Pinpoint the cell where the given text exists, returning its [x, y] midpoint coordinate. 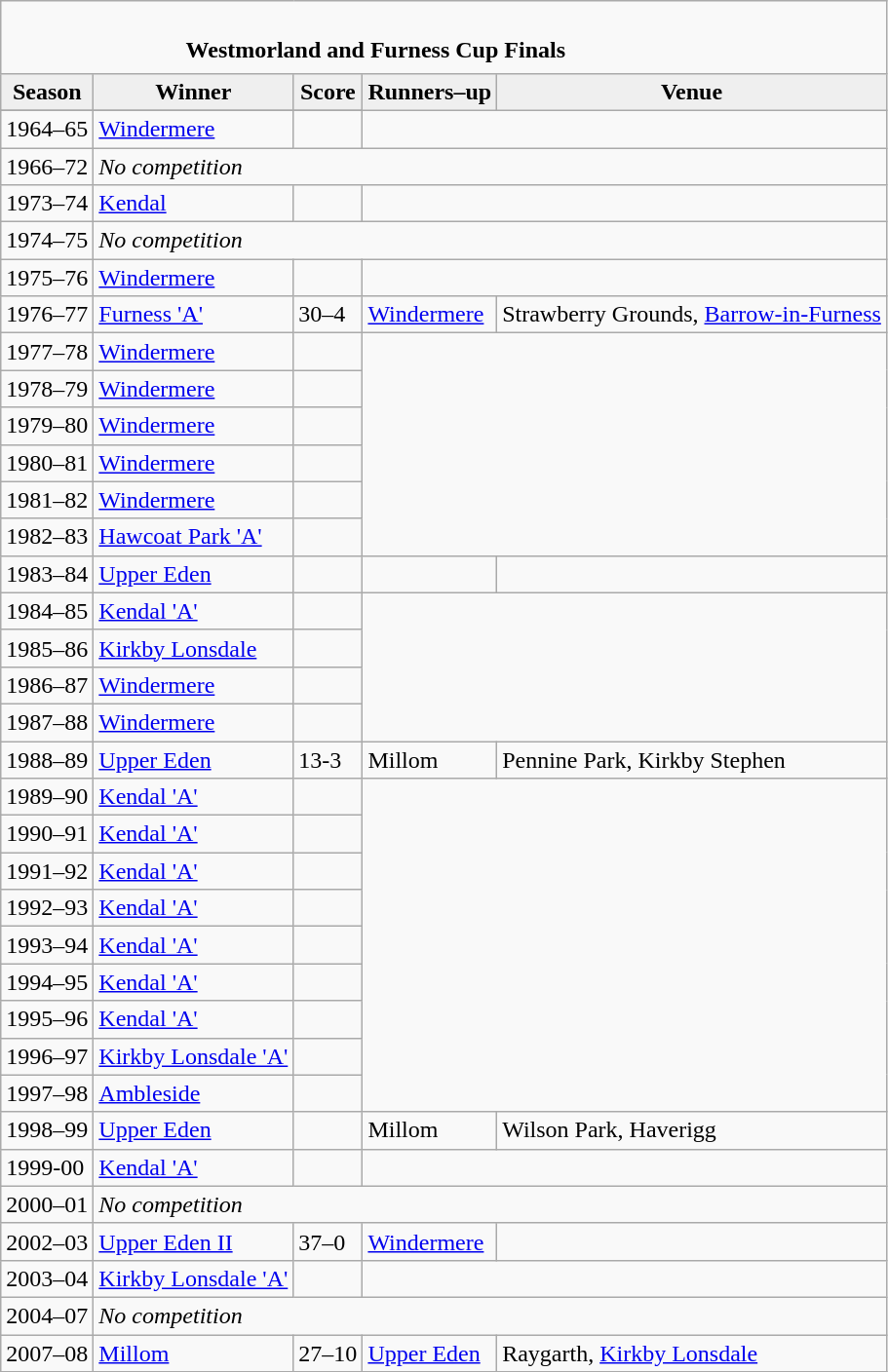
Kendal [193, 204]
1984–85 [47, 611]
Wilson Park, Haverigg [692, 1130]
1982–83 [47, 537]
1973–74 [47, 204]
Season [47, 92]
1964–65 [47, 129]
Score [328, 92]
1985–86 [47, 648]
Pennine Park, Kirkby Stephen [692, 759]
1991–92 [47, 871]
Kirkby Lonsdale [193, 648]
1999-00 [47, 1167]
1992–93 [47, 908]
Venue [692, 92]
1977–78 [47, 352]
1994–95 [47, 982]
Strawberry Grounds, Barrow-in-Furness [692, 315]
2000–01 [47, 1204]
1990–91 [47, 834]
Raygarth, Kirkby Lonsdale [692, 1353]
13-3 [328, 759]
2004–07 [47, 1315]
1978–79 [47, 389]
1988–89 [47, 759]
1996–97 [47, 1056]
Furness 'A' [193, 315]
1995–96 [47, 1019]
2002–03 [47, 1241]
1993–94 [47, 945]
1979–80 [47, 426]
30–4 [328, 315]
1997–98 [47, 1093]
Upper Eden II [193, 1241]
Runners–up [430, 92]
1980–81 [47, 463]
1974–75 [47, 241]
Ambleside [193, 1093]
1983–84 [47, 574]
Winner [193, 92]
1966–72 [47, 167]
1986–87 [47, 685]
1981–82 [47, 500]
1987–88 [47, 722]
1998–99 [47, 1130]
2007–08 [47, 1353]
27–10 [328, 1353]
2003–04 [47, 1278]
Hawcoat Park 'A' [193, 537]
1989–90 [47, 797]
37–0 [328, 1241]
1975–76 [47, 278]
1976–77 [47, 315]
